Capture the cell that displays the provided text and extract its (x, y) central coordinate. 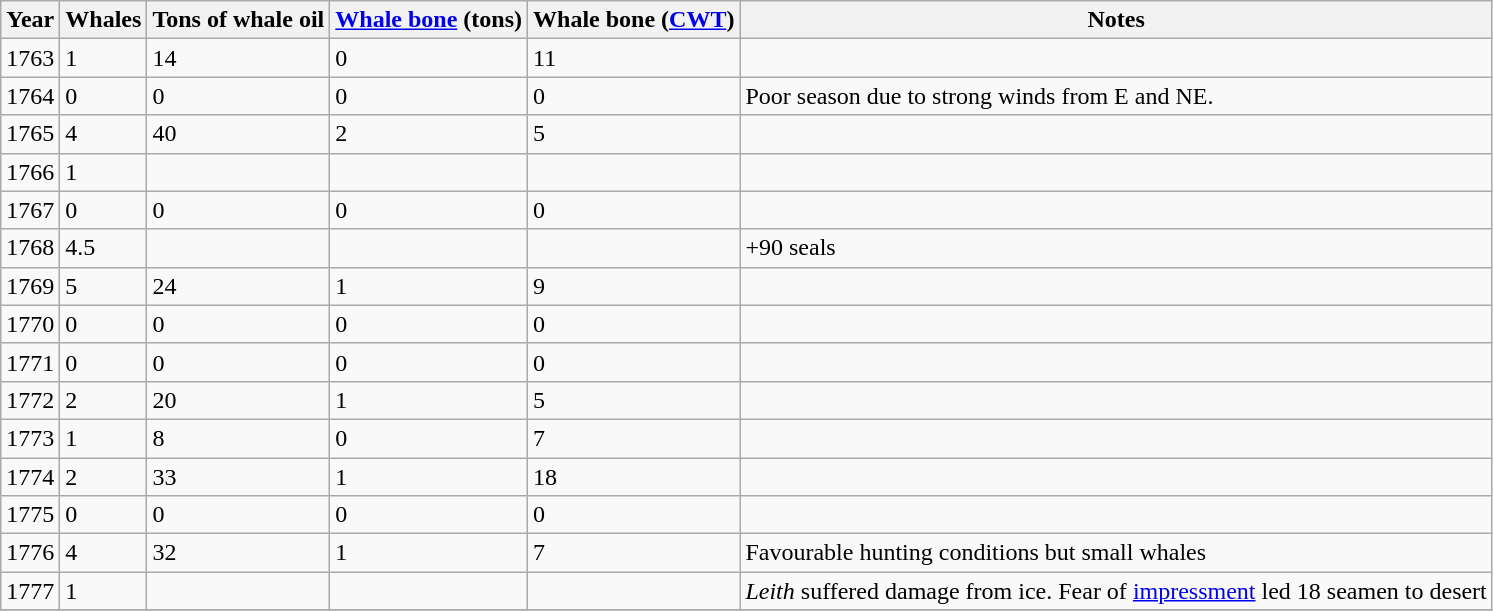
33 (238, 477)
20 (238, 400)
Notes (1116, 20)
24 (238, 286)
Whales (104, 20)
1767 (30, 210)
1777 (30, 591)
Leith suffered damage from ice. Fear of impressment led 18 seamen to desert (1116, 591)
Tons of whale oil (238, 20)
Whale bone (tons) (429, 20)
40 (238, 134)
18 (634, 477)
+90 seals (1116, 248)
1768 (30, 248)
32 (238, 553)
Poor season due to strong winds from E and NE. (1116, 96)
1771 (30, 362)
11 (634, 58)
1763 (30, 58)
1775 (30, 515)
1769 (30, 286)
1770 (30, 324)
Favourable hunting conditions but small whales (1116, 553)
1772 (30, 400)
1776 (30, 553)
Year (30, 20)
1774 (30, 477)
Whale bone (CWT) (634, 20)
9 (634, 286)
1766 (30, 172)
14 (238, 58)
4.5 (104, 248)
1764 (30, 96)
8 (238, 438)
1773 (30, 438)
1765 (30, 134)
